Scan for the cell matching the given text and deliver its (X, Y) coordinate at center. 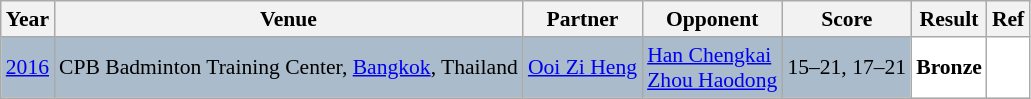
Ooi Zi Heng (582, 68)
Partner (582, 19)
Year (28, 19)
Ref (1008, 19)
Bronze (949, 68)
Result (949, 19)
Venue (288, 19)
CPB Badminton Training Center, Bangkok, Thailand (288, 68)
15–21, 17–21 (846, 68)
2016 (28, 68)
Han Chengkai Zhou Haodong (712, 68)
Opponent (712, 19)
Score (846, 19)
